Identify which cell holds the provided text, then report its [x, y] central coordinate. 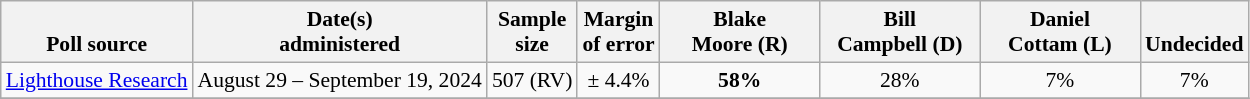
58% [740, 80]
Poll source [97, 32]
August 29 – September 19, 2024 [340, 80]
Date(s)administered [340, 32]
Marginof error [618, 32]
Lighthouse Research [97, 80]
BlakeMoore (R) [740, 32]
BillCampbell (D) [900, 32]
507 (RV) [532, 80]
Undecided [1194, 32]
Samplesize [532, 32]
28% [900, 80]
DanielCottam (L) [1060, 32]
± 4.4% [618, 80]
